Capture the cell that displays the provided text and extract its (x, y) central coordinate. 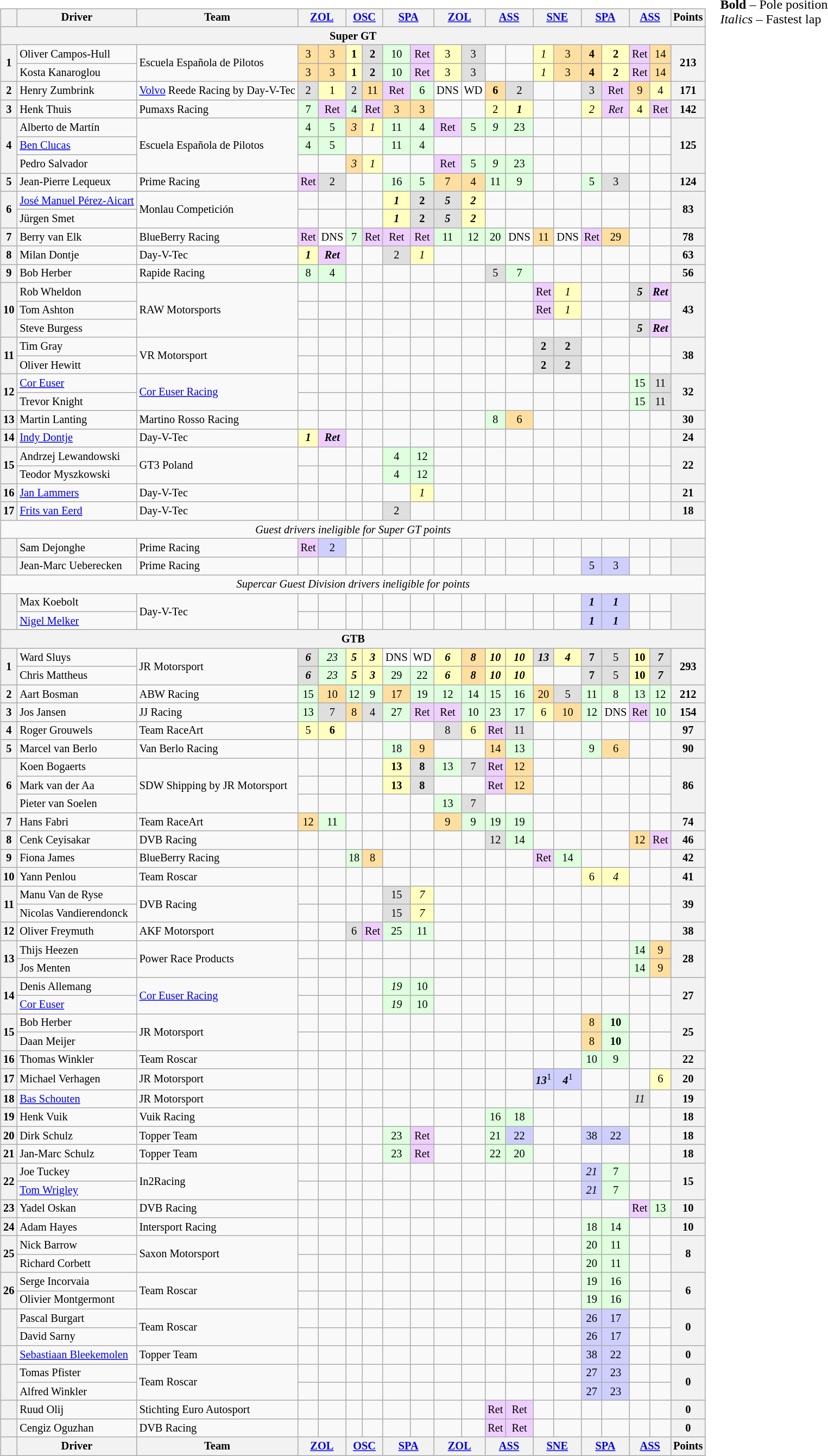
Henk Thuis (77, 109)
Cengiz Oguzhan (77, 1428)
Vuik Racing (217, 1117)
In2Racing (217, 1181)
83 (688, 210)
43 (688, 310)
Alfred Winkler (77, 1391)
José Manuel Pérez-Aicart (77, 200)
Dirk Schulz (77, 1136)
Milan Dontje (77, 255)
Jan-Marc Schulz (77, 1154)
AKF Motorsport (217, 931)
213 (688, 63)
30 (688, 420)
42 (688, 859)
ABW Racing (217, 694)
Intersport Racing (217, 1227)
Jean-Marc Ueberecken (77, 566)
131 (544, 1080)
Bas Schouten (77, 1099)
86 (688, 785)
Chris Mattheus (77, 676)
Roger Grouwels (77, 730)
Stichting Euro Autosport (217, 1410)
Rob Wheldon (77, 292)
Oliver Campos-Hull (77, 54)
28 (688, 959)
Pascal Burgart (77, 1319)
Martino Rosso Racing (217, 420)
Sebastiaan Bleekemolen (77, 1355)
Kosta Kanaroglou (77, 73)
Joe Tuckey (77, 1172)
63 (688, 255)
Martin Lanting (77, 420)
Sam Dejonghe (77, 548)
VR Motorsport (217, 355)
Jürgen Smet (77, 219)
142 (688, 109)
Denis Allemang (77, 986)
39 (688, 904)
Richard Corbett (77, 1264)
JJ Racing (217, 713)
GT3 Poland (217, 465)
97 (688, 730)
Thijs Heezen (77, 950)
GTB (353, 639)
74 (688, 822)
Ward Sluys (77, 658)
Indy Dontje (77, 438)
Daan Meijer (77, 1041)
Fiona James (77, 859)
171 (688, 91)
Michael Verhagen (77, 1080)
Tim Gray (77, 346)
Teodor Myszkowski (77, 475)
Trevor Knight (77, 401)
Thomas Winkler (77, 1060)
Steve Burgess (77, 329)
Alberto de Martín (77, 128)
Tom Ashton (77, 310)
Ruud Olij (77, 1410)
212 (688, 694)
Frits van Eerd (77, 511)
Yann Penlou (77, 877)
Pieter van Soelen (77, 804)
Pedro Salvador (77, 164)
Koen Bogaerts (77, 767)
Max Koebolt (77, 603)
RAW Motorsports (217, 310)
Yadel Oskan (77, 1209)
Nicolas Vandierendonck (77, 913)
Hans Fabri (77, 822)
Jean-Pierre Lequeux (77, 182)
Jos Jansen (77, 713)
Olivier Montgermont (77, 1300)
Jan Lammers (77, 493)
Nigel Melker (77, 621)
Monlau Competición (217, 210)
56 (688, 274)
Nick Barrow (77, 1245)
32 (688, 392)
Aart Bosman (77, 694)
Henry Zumbrink (77, 91)
Serge Incorvaia (77, 1282)
Van Berlo Racing (217, 749)
Pumaxs Racing (217, 109)
124 (688, 182)
Henk Vuik (77, 1117)
125 (688, 146)
154 (688, 713)
Power Race Products (217, 959)
90 (688, 749)
293 (688, 667)
Guest drivers ineligible for Super GT points (353, 530)
Manu Van de Ryse (77, 895)
46 (688, 840)
Andrzej Lewandowski (77, 456)
Supercar Guest Division drivers ineligible for points (353, 584)
Mark van der Aa (77, 785)
Super GT (353, 36)
Marcel van Berlo (77, 749)
Tomas Pfister (77, 1373)
Oliver Freymuth (77, 931)
Rapide Racing (217, 274)
SDW Shipping by JR Motorsport (217, 785)
Adam Hayes (77, 1227)
Berry van Elk (77, 237)
78 (688, 237)
Jos Menten (77, 968)
Cenk Ceyisakar (77, 840)
Saxon Motorsport (217, 1255)
Ben Clucas (77, 146)
Oliver Hewitt (77, 365)
Tom Wrigley (77, 1190)
Volvo Reede Racing by Day-V-Tec (217, 91)
David Sarny (77, 1337)
